Pinpoint the cell where the given text exists, returning its [x, y] midpoint coordinate. 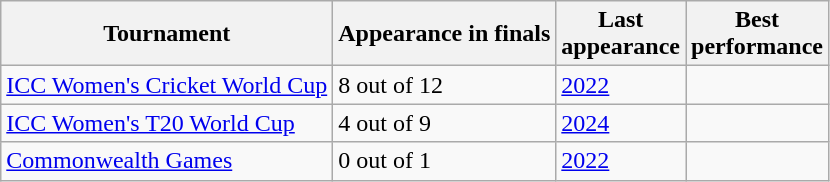
0 out of 1 [444, 161]
2024 [621, 123]
8 out of 12 [444, 85]
Lastappearance [621, 34]
ICC Women's Cricket World Cup [167, 85]
Bestperformance [758, 34]
Commonwealth Games [167, 161]
Tournament [167, 34]
ICC Women's T20 World Cup [167, 123]
Appearance in finals [444, 34]
4 out of 9 [444, 123]
